Search for the cell housing the specified text and yield its (x, y) center coordinate. 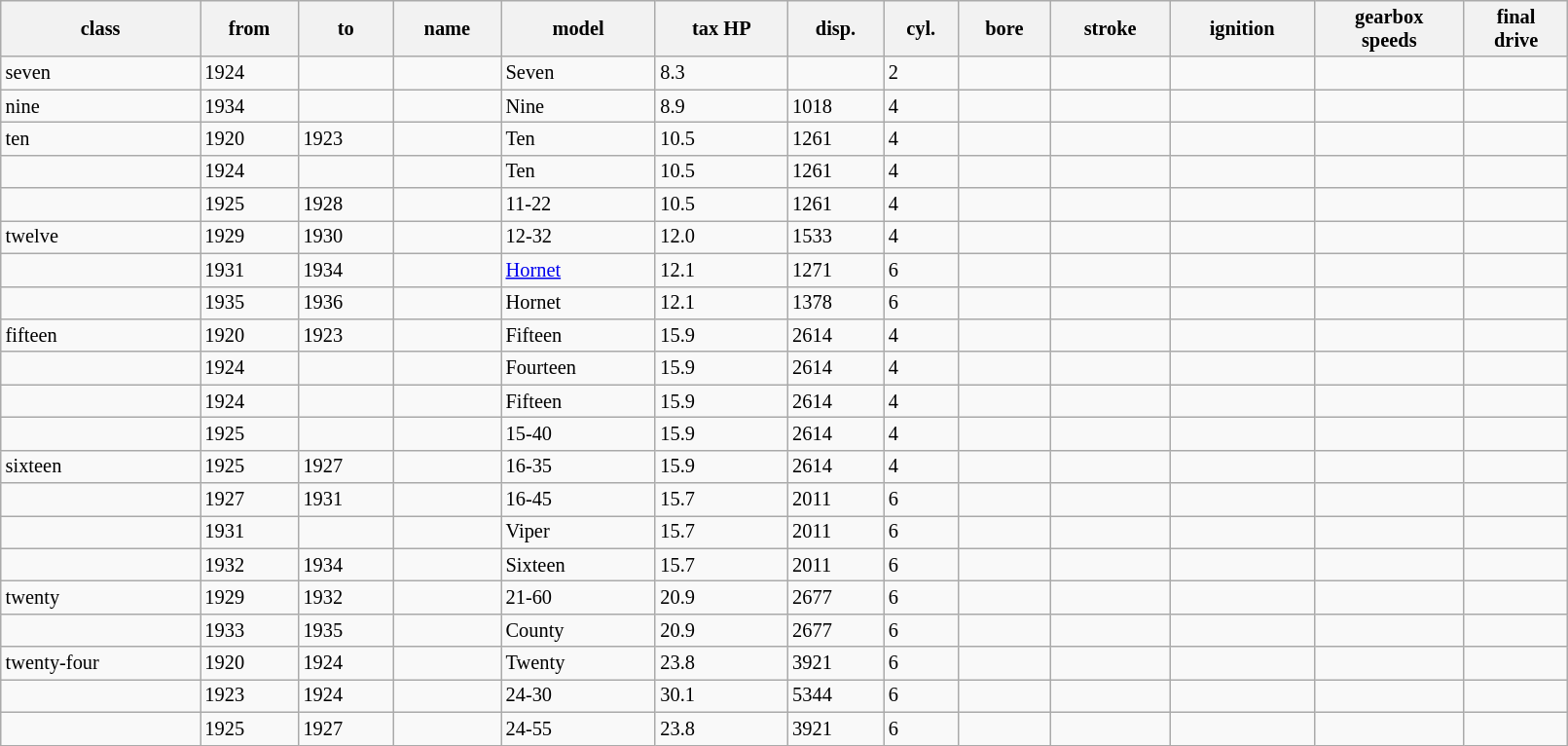
ignition (1242, 28)
tax HP (721, 28)
21-60 (578, 597)
2 (921, 73)
1271 (835, 270)
seven (101, 73)
County (578, 630)
twenty-four (101, 663)
twenty (101, 597)
30.1 (721, 695)
1936 (346, 303)
cyl. (921, 28)
nine (101, 106)
1933 (249, 630)
finaldrive (1515, 28)
1378 (835, 303)
24-30 (578, 695)
8.9 (721, 106)
bore (1004, 28)
disp. (835, 28)
8.3 (721, 73)
1928 (346, 205)
from (249, 28)
stroke (1110, 28)
1930 (346, 237)
sixteen (101, 466)
Seven (578, 73)
Viper (578, 532)
Twenty (578, 663)
model (578, 28)
gearboxspeeds (1389, 28)
24-55 (578, 728)
name (448, 28)
ten (101, 138)
11-22 (578, 205)
5344 (835, 695)
to (346, 28)
twelve (101, 237)
16-35 (578, 466)
Nine (578, 106)
15-40 (578, 433)
1018 (835, 106)
class (101, 28)
Sixteen (578, 565)
12.0 (721, 237)
12-32 (578, 237)
Fourteen (578, 368)
fifteen (101, 335)
16-45 (578, 500)
1533 (835, 237)
